Return the (x, y) coordinate for the center point of the cell that contains the specified text.  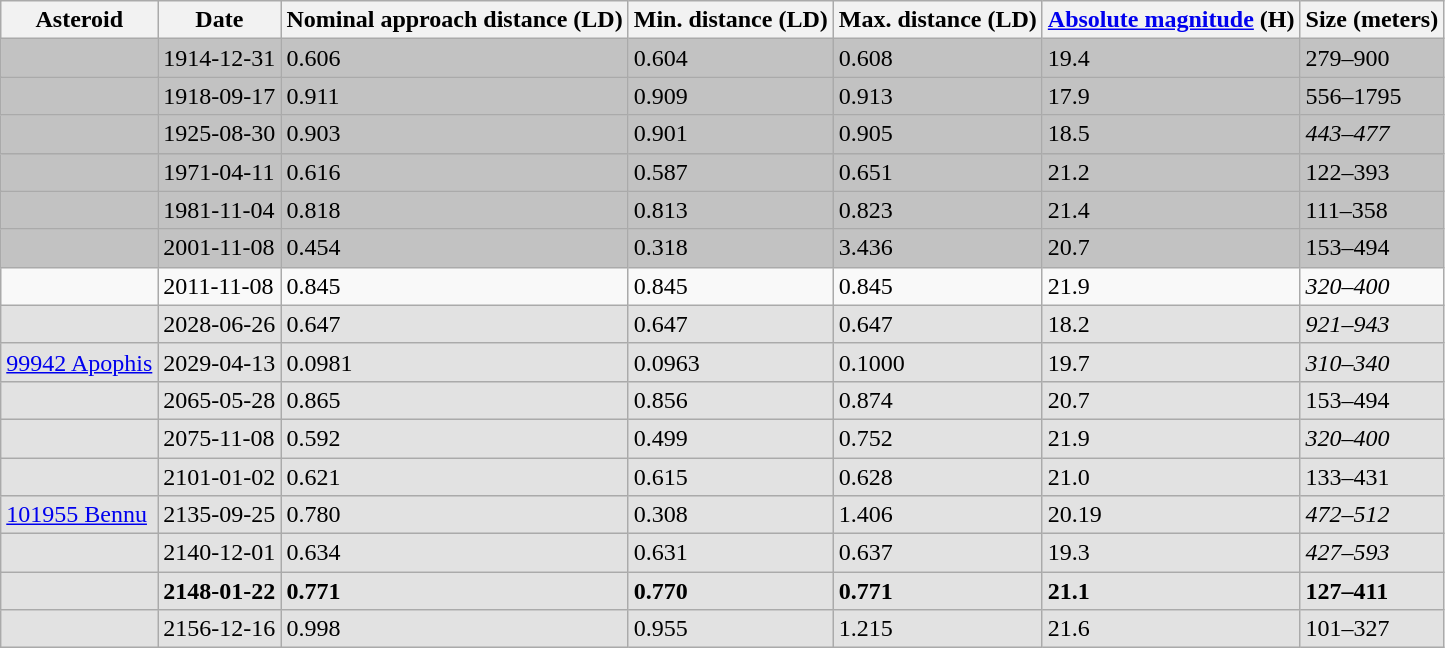
21.6 (1171, 629)
Absolute magnitude (H) (1171, 20)
101955 Bennu (80, 515)
Nominal approach distance (LD) (454, 20)
0.905 (938, 134)
279–900 (1372, 58)
1914-12-31 (220, 58)
2135-09-25 (220, 515)
0.318 (730, 248)
443–477 (1372, 134)
0.780 (454, 515)
127–411 (1372, 591)
0.606 (454, 58)
1925-08-30 (220, 134)
0.813 (730, 210)
0.499 (730, 438)
19.3 (1171, 553)
2001-11-08 (220, 248)
2029-04-13 (220, 362)
0.901 (730, 134)
0.903 (454, 134)
1.406 (938, 515)
427–593 (1372, 553)
2028-06-26 (220, 324)
0.631 (730, 553)
19.7 (1171, 362)
3.436 (938, 248)
0.823 (938, 210)
2156-12-16 (220, 629)
0.621 (454, 477)
0.1000 (938, 362)
18.2 (1171, 324)
2101-01-02 (220, 477)
1971-04-11 (220, 172)
101–327 (1372, 629)
17.9 (1171, 96)
0.651 (938, 172)
0.592 (454, 438)
2148-01-22 (220, 591)
0.856 (730, 400)
Size (meters) (1372, 20)
Asteroid (80, 20)
556–1795 (1372, 96)
0.0981 (454, 362)
21.4 (1171, 210)
0.637 (938, 553)
Max. distance (LD) (938, 20)
0.752 (938, 438)
921–943 (1372, 324)
0.955 (730, 629)
2075-11-08 (220, 438)
0.911 (454, 96)
18.5 (1171, 134)
0.587 (730, 172)
2140-12-01 (220, 553)
2011-11-08 (220, 286)
0.604 (730, 58)
0.818 (454, 210)
111–358 (1372, 210)
21.2 (1171, 172)
0.454 (454, 248)
1.215 (938, 629)
0.616 (454, 172)
0.608 (938, 58)
1981-11-04 (220, 210)
0.913 (938, 96)
0.998 (454, 629)
20.19 (1171, 515)
0.634 (454, 553)
0.0963 (730, 362)
0.909 (730, 96)
1918-09-17 (220, 96)
2065-05-28 (220, 400)
0.865 (454, 400)
0.308 (730, 515)
21.0 (1171, 477)
Date (220, 20)
0.770 (730, 591)
310–340 (1372, 362)
19.4 (1171, 58)
Min. distance (LD) (730, 20)
0.874 (938, 400)
0.628 (938, 477)
99942 Apophis (80, 362)
0.615 (730, 477)
472–512 (1372, 515)
133–431 (1372, 477)
122–393 (1372, 172)
21.1 (1171, 591)
